Detect which cell encompasses the target text, then output its [X, Y] center coordinate. 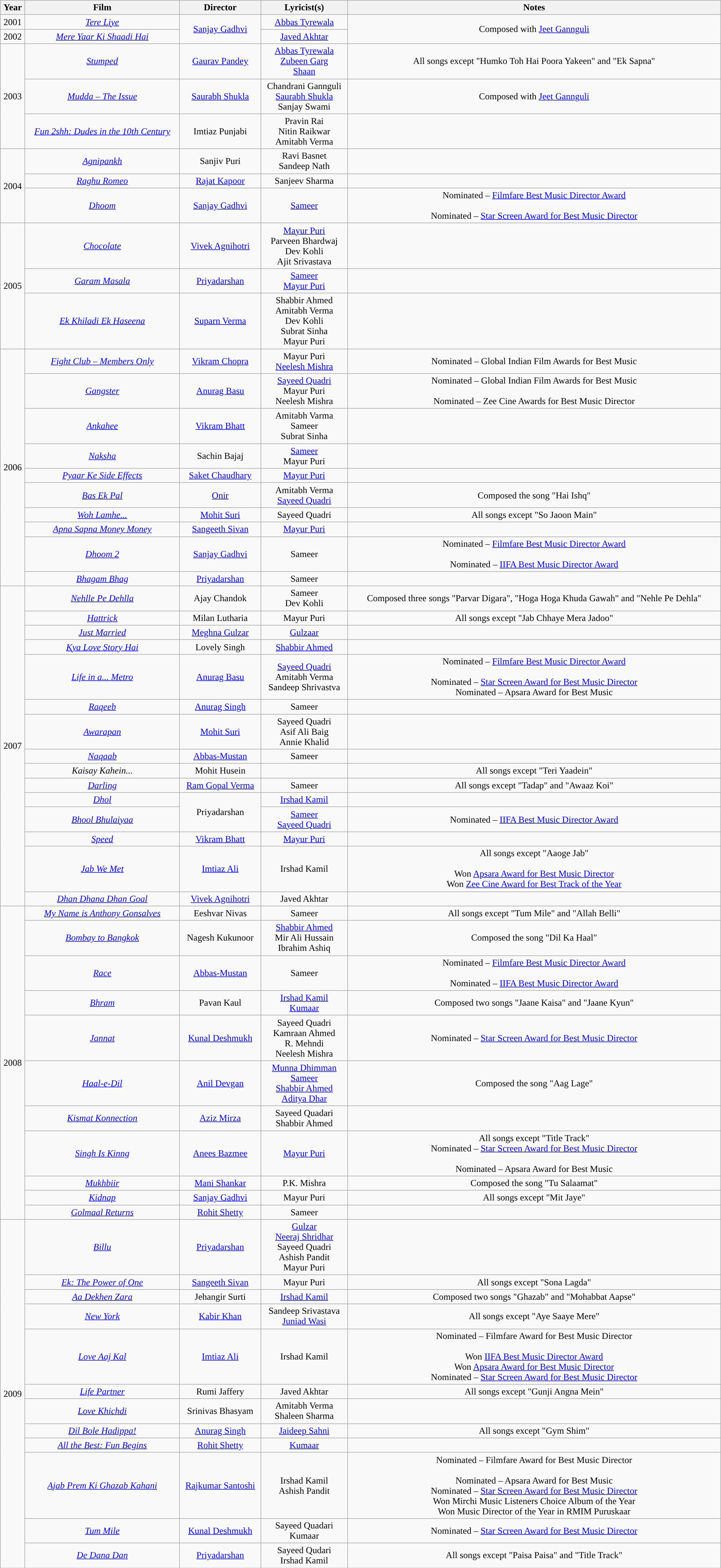
Sanjeev Sharma [304, 181]
Bhagam Bhag [102, 579]
2002 [13, 37]
Anil Devgan [220, 1083]
All songs except "Gym Shim" [534, 1431]
Eeshvar Nivas [220, 913]
Nominated – Global Indian Film Awards for Best MusicNominated – Zee Cine Awards for Best Music Director [534, 391]
Ravi BasnetSandeep Nath [304, 161]
Singh Is Kinng [102, 1154]
Nagesh Kukunoor [220, 938]
Gangster [102, 391]
Hattrick [102, 618]
All songs except "Gunji Angna Mein" [534, 1391]
Fun 2shh: Dudes in the 10th Century [102, 131]
Haal-e-Dil [102, 1083]
Raghu Romeo [102, 181]
Irshad KamilAshish Pandit [304, 1485]
Jaideep Sahni [304, 1431]
Speed [102, 839]
2009 [13, 1394]
Bhool Bhulaiyaa [102, 820]
Director [220, 8]
Kaisay Kahein... [102, 771]
2004 [13, 186]
Just Married [102, 632]
All the Best: Fun Begins [102, 1445]
Sayeed QuadriAmitabh VermaSandeep Shrivastva [304, 677]
2008 [13, 1063]
Sayeed QuadariShabbir Ahmed [304, 1118]
Kismat Konnection [102, 1118]
Kumaar [304, 1445]
Dhoom 2 [102, 554]
De Dana Dan [102, 1555]
2006 [13, 467]
Gulzaar [304, 632]
Aziz Mirza [220, 1118]
All songs except "Jab Chhaye Mera Jadoo" [534, 618]
Sayeed QuadriMayur PuriNeelesh Mishra [304, 391]
Abbas TyrewalaZubeen GargShaan [304, 61]
2001 [13, 22]
Lovely Singh [220, 647]
Ajay Chandok [220, 598]
Srinivas Bhasyam [220, 1411]
Shabbir Ahmed [304, 647]
Rumi Jaffery [220, 1391]
Nominated – Filmfare Best Music Director AwardNominated – Star Screen Award for Best Music Director [534, 205]
Kidnap [102, 1198]
Raqeeb [102, 707]
My Name is Anthony Gonsalves [102, 913]
Billu [102, 1247]
Dhan Dhana Dhan Goal [102, 899]
Agnipankh [102, 161]
All songs except "So Jaoon Main" [534, 515]
All songs except "Title Track"Nominated – Star Screen Award for Best Music DirectorNominated – Apsara Award for Best Music [534, 1154]
Jannat [102, 1038]
Chocolate [102, 246]
Darling [102, 785]
Mayur PuriNeelesh Mishra [304, 361]
Film [102, 8]
2007 [13, 746]
Sayeed QuadriAsif Ali BaigAnnie Khalid [304, 731]
Saurabh Shukla [220, 96]
All songs except "Tum Mile" and "Allah Belli" [534, 913]
Irshad KamilKumaar [304, 1003]
All songs except "Teri Yaadein" [534, 771]
Composed two songs "Jaane Kaisa" and "Jaane Kyun" [534, 1003]
Chandrani GannguliSaurabh ShuklaSanjay Swami [304, 96]
Mohit Husein [220, 771]
Saket Chaudhary [220, 476]
Anees Bazmee [220, 1154]
Garam Masala [102, 281]
Sanjiv Puri [220, 161]
Milan Lutharia [220, 618]
Fight Club – Members Only [102, 361]
Ek: The Power of One [102, 1282]
All songs except "Sona Lagda" [534, 1282]
Naqaab [102, 756]
Abbas Tyrewala [304, 22]
Sayeed QuadariKumaar [304, 1530]
All songs except "Paisa Paisa" and "Title Track" [534, 1555]
Pavan Kaul [220, 1003]
Composed the song "Aag Lage" [534, 1083]
Mayur PuriParveen BhardwajDev KohliAjit Srivastava [304, 246]
Imtiaz Punjabi [220, 131]
Sayeed QudariIrshad Kamil [304, 1555]
Sameer Dev Kohli [304, 598]
Shabbir AhmedAmitabh VermaDev KohliSubrat Sinha Mayur Puri [304, 321]
Jehangir Surti [220, 1297]
Mani Shankar [220, 1183]
Bombay to Bangkok [102, 938]
Pravin RaiNitin RaikwarAmitabh Verma [304, 131]
All songs except "Mit Jaye" [534, 1198]
Apna Sapna Money Money [102, 529]
Sayeed QuadriKamraan AhmedR. Mehndi Neelesh Mishra [304, 1038]
Amitabh VermaShaleen Sharma [304, 1411]
Sandeep SrivastavaJuniad Wasi [304, 1316]
Sachin Bajaj [220, 456]
Kya Love Story Hai [102, 647]
2005 [13, 286]
SameerSayeed Quadri [304, 820]
Ek Khiladi Ek Haseena [102, 321]
Ram Gopal Verma [220, 785]
Suparn Verma [220, 321]
Rajat Kapoor [220, 181]
All songs except "Tadap" and "Awaaz Koi" [534, 785]
All songs except "Aye Saaye Mere" [534, 1316]
Munna DhimmanSameerShabbir AhmedAditya Dhar [304, 1083]
Notes [534, 8]
Composed the song "Tu Salaamat" [534, 1183]
Race [102, 973]
Nehlle Pe Dehlla [102, 598]
Golmaal Returns [102, 1212]
All songs except "Aaoge Jab" Won Apsara Award for Best Music Director Won Zee Cine Award for Best Track of the Year [534, 869]
Bhram [102, 1003]
Year [13, 8]
Ankahee [102, 426]
New York [102, 1316]
Pyaar Ke Side Effects [102, 476]
All songs except "Humko Toh Hai Poora Yakeen" and "Ek Sapna" [534, 61]
Rajkumar Santoshi [220, 1485]
Jab We Met [102, 869]
Dhol [102, 800]
Tum Mile [102, 1530]
Woh Lamhe... [102, 515]
Dil Bole Hadippa! [102, 1431]
Sayeed Quadri [304, 515]
Lyricist(s) [304, 8]
Composed three songs "Parvar Digara", "Hoga Hoga Khuda Gawah" and "Nehle Pe Dehla" [534, 598]
Love Aaj Kal [102, 1356]
Nominated – IIFA Best Music Director Award [534, 820]
Onir [220, 495]
Mukhbiir [102, 1183]
Composed the song "Hai Ishq" [534, 495]
Mere Yaar Ki Shaadi Hai [102, 37]
Life in a... Metro [102, 677]
Ajab Prem Ki Ghazab Kahani [102, 1485]
Gaurav Pandey [220, 61]
Awarapan [102, 731]
Bas Ek Pal [102, 495]
Life Partner [102, 1391]
Amitabh VarmaSameerSubrat Sinha [304, 426]
Tere Liye [102, 22]
Composed the song "Dil Ka Haal" [534, 938]
Amitabh VermaSayeed Quadri [304, 495]
Vikram Chopra [220, 361]
Dhoom [102, 205]
Composed two songs "Ghazab" and "Mohabbat Aapse" [534, 1297]
Naksha [102, 456]
Aa Dekhen Zara [102, 1297]
Stumped [102, 61]
Kabir Khan [220, 1316]
Nominated – Filmfare Best Music Director AwardNominated – Star Screen Award for Best Music Director Nominated – Apsara Award for Best Music [534, 677]
GulzarNeeraj ShridharSayeed QuadriAshish PanditMayur Puri [304, 1247]
Meghna Gulzar [220, 632]
Nominated – Global Indian Film Awards for Best Music [534, 361]
Shabbir AhmedMir Ali Hussain Ibrahim Ashiq [304, 938]
2003 [13, 96]
Love Khichdi [102, 1411]
P.K. Mishra [304, 1183]
Mudda – The Issue [102, 96]
